Output the [x, y] coordinate of the center of the cell containing the given text.  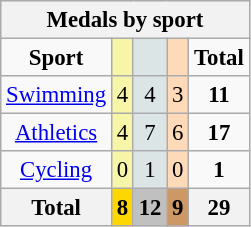
11 [219, 95]
Athletics [56, 133]
Swimming [56, 95]
12 [150, 208]
29 [219, 208]
17 [219, 133]
Cycling [56, 170]
Medals by sport [125, 20]
7 [150, 133]
9 [178, 208]
6 [178, 133]
Sport [56, 58]
3 [178, 95]
8 [122, 208]
